Pinpoint the cell where the given text exists, returning its (x, y) midpoint coordinate. 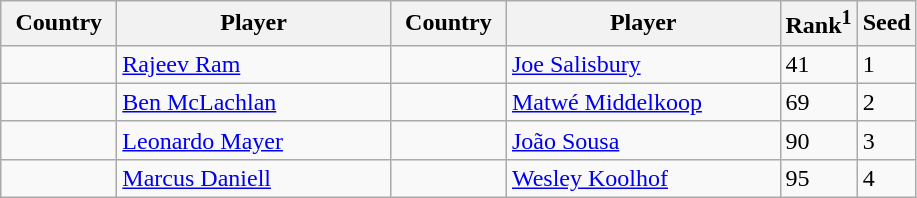
João Sousa (643, 140)
2 (886, 102)
Rank1 (818, 24)
90 (818, 140)
69 (818, 102)
Rajeev Ram (254, 64)
Matwé Middelkoop (643, 102)
4 (886, 178)
95 (818, 178)
Marcus Daniell (254, 178)
41 (818, 64)
Leonardo Mayer (254, 140)
Wesley Koolhof (643, 178)
Seed (886, 24)
Ben McLachlan (254, 102)
1 (886, 64)
3 (886, 140)
Joe Salisbury (643, 64)
